Identify which cell holds the provided text, then report its [x, y] central coordinate. 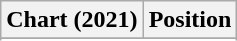
Chart (2021) [72, 20]
Position [190, 20]
